Provide the (X, Y) coordinate of the cell's center where the given text is located.  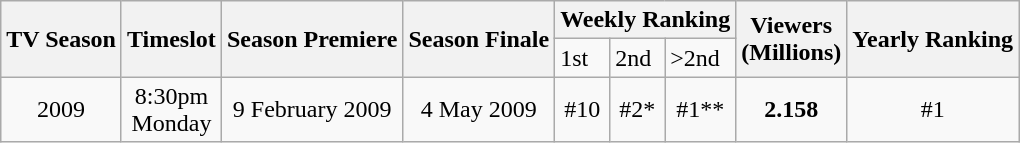
>2nd (700, 58)
Viewers(Millions) (792, 39)
4 May 2009 (479, 110)
#1** (700, 110)
Yearly Ranking (933, 39)
8:30pmMonday (171, 110)
Season Finale (479, 39)
#10 (582, 110)
2nd (638, 58)
2.158 (792, 110)
#2* (638, 110)
TV Season (62, 39)
1st (582, 58)
Season Premiere (312, 39)
#1 (933, 110)
Weekly Ranking (646, 20)
2009 (62, 110)
9 February 2009 (312, 110)
Timeslot (171, 39)
